Determine the (x, y) coordinate at the center of the cell enclosing the given text.  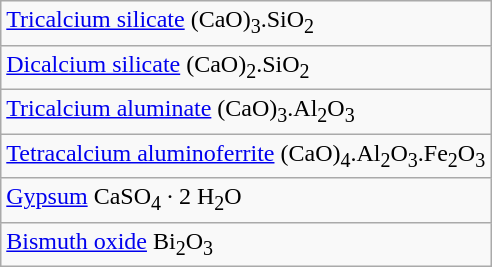
Gypsum CaSO4 · 2 H2O (246, 200)
Tricalcium aluminate (CaO)3.Al2O3 (246, 111)
Tetracalcium aluminoferrite (CaO)4.Al2O3.Fe2O3 (246, 156)
Tricalcium silicate (CaO)3.SiO2 (246, 23)
Bismuth oxide Bi2O3 (246, 244)
Dicalcium silicate (CaO)2.SiO2 (246, 67)
